Scan for the cell matching the given text and deliver its [x, y] coordinate at center. 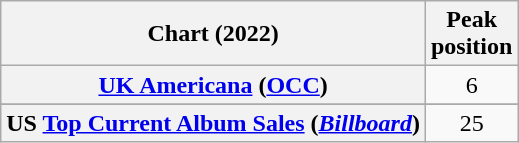
UK Americana (OCC) [214, 85]
6 [471, 85]
US Top Current Album Sales (Billboard) [214, 123]
25 [471, 123]
Peakposition [471, 34]
Chart (2022) [214, 34]
